Identify which cell holds the provided text, then report its (X, Y) central coordinate. 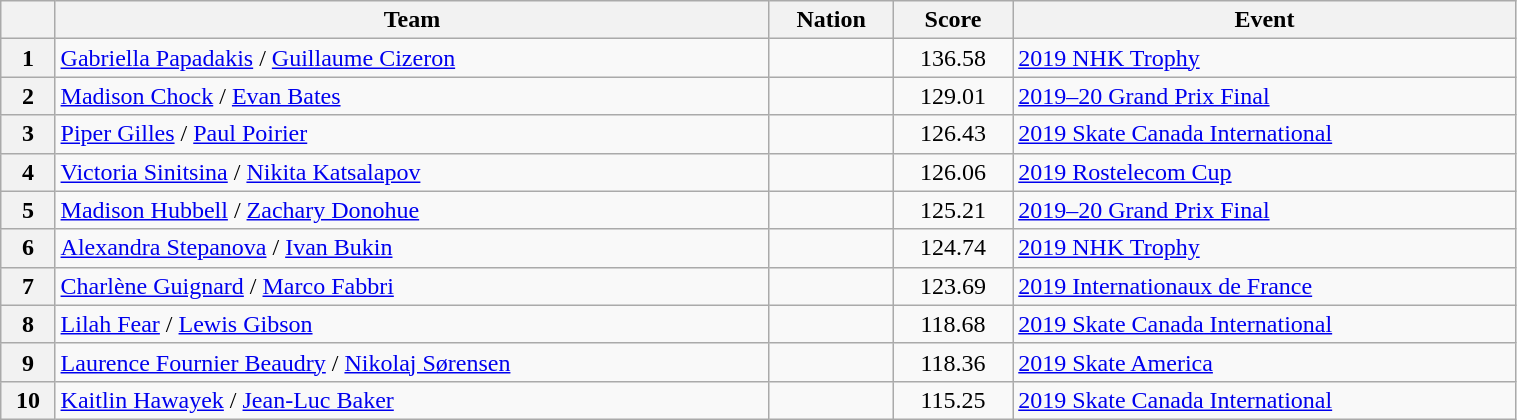
125.21 (952, 210)
Charlène Guignard / Marco Fabbri (412, 286)
Score (952, 20)
2019 Rostelecom Cup (1264, 172)
Madison Chock / Evan Bates (412, 96)
Piper Gilles / Paul Poirier (412, 134)
4 (28, 172)
123.69 (952, 286)
1 (28, 58)
Team (412, 20)
Laurence Fournier Beaudry / Nikolaj Sørensen (412, 362)
115.25 (952, 400)
124.74 (952, 248)
3 (28, 134)
Event (1264, 20)
136.58 (952, 58)
129.01 (952, 96)
Victoria Sinitsina / Nikita Katsalapov (412, 172)
118.36 (952, 362)
2019 Internationaux de France (1264, 286)
2019 Skate America (1264, 362)
Alexandra Stepanova / Ivan Bukin (412, 248)
Madison Hubbell / Zachary Donohue (412, 210)
10 (28, 400)
5 (28, 210)
126.43 (952, 134)
118.68 (952, 324)
Lilah Fear / Lewis Gibson (412, 324)
9 (28, 362)
6 (28, 248)
Gabriella Papadakis / Guillaume Cizeron (412, 58)
126.06 (952, 172)
Kaitlin Hawayek / Jean-Luc Baker (412, 400)
Nation (832, 20)
8 (28, 324)
2 (28, 96)
7 (28, 286)
